From the cell containing the given text, extract its center point as [X, Y] coordinate. 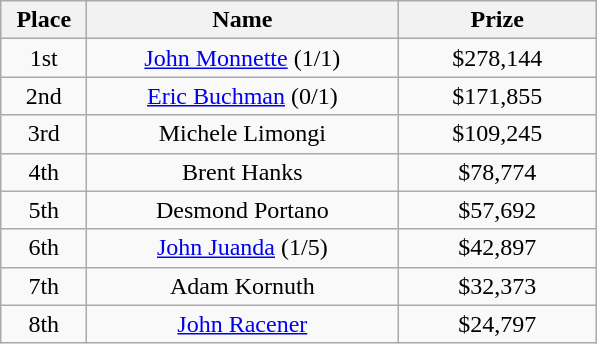
John Monnette (1/1) [242, 58]
6th [44, 248]
$171,855 [498, 96]
$109,245 [498, 134]
$24,797 [498, 324]
Name [242, 20]
Michele Limongi [242, 134]
Desmond Portano [242, 210]
3rd [44, 134]
Prize [498, 20]
1st [44, 58]
7th [44, 286]
Brent Hanks [242, 172]
$57,692 [498, 210]
Place [44, 20]
Eric Buchman (0/1) [242, 96]
Adam Kornuth [242, 286]
John Racener [242, 324]
$78,774 [498, 172]
2nd [44, 96]
$42,897 [498, 248]
$32,373 [498, 286]
8th [44, 324]
5th [44, 210]
$278,144 [498, 58]
John Juanda (1/5) [242, 248]
4th [44, 172]
